Extract the [X, Y] coordinate from the center of the cell holding the provided text.  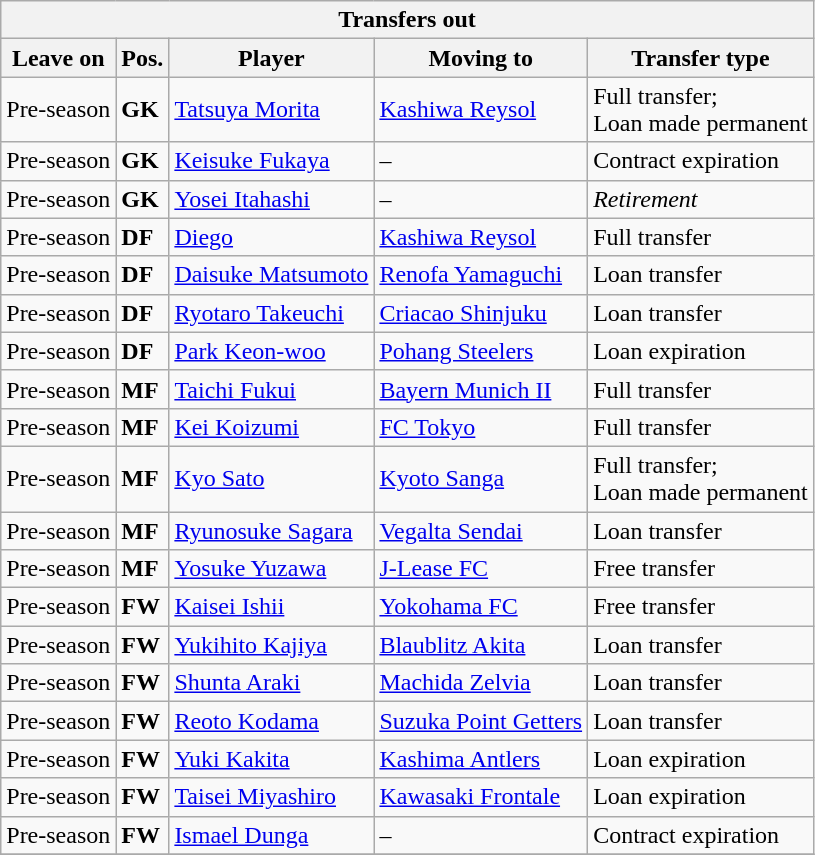
FC Tokyo [481, 427]
Kyoto Sanga [481, 478]
Kei Koizumi [272, 427]
Ryunosuke Sagara [272, 531]
Suzuka Point Getters [481, 721]
Reoto Kodama [272, 721]
Daisuke Matsumoto [272, 275]
Leave on [58, 58]
Pohang Steelers [481, 351]
J-Lease FC [481, 569]
Taichi Fukui [272, 389]
Bayern Munich II [481, 389]
Ryotaro Takeuchi [272, 313]
Shunta Araki [272, 683]
Yosuke Yuzawa [272, 569]
Kashima Antlers [481, 759]
Vegalta Sendai [481, 531]
Retirement [701, 199]
Taisei Miyashiro [272, 797]
Ismael Dunga [272, 835]
Renofa Yamaguchi [481, 275]
Keisuke Fukaya [272, 161]
Tatsuya Morita [272, 110]
Pos. [142, 58]
Kaisei Ishii [272, 607]
Yuki Kakita [272, 759]
Kyo Sato [272, 478]
Machida Zelvia [481, 683]
Yosei Itahashi [272, 199]
Park Keon-woo [272, 351]
Player [272, 58]
Kawasaki Frontale [481, 797]
Moving to [481, 58]
Yukihito Kajiya [272, 645]
Blaublitz Akita [481, 645]
Transfers out [407, 20]
Diego [272, 237]
Transfer type [701, 58]
Criacao Shinjuku [481, 313]
Yokohama FC [481, 607]
